Output the (x, y) coordinate of the center of the cell containing the given text.  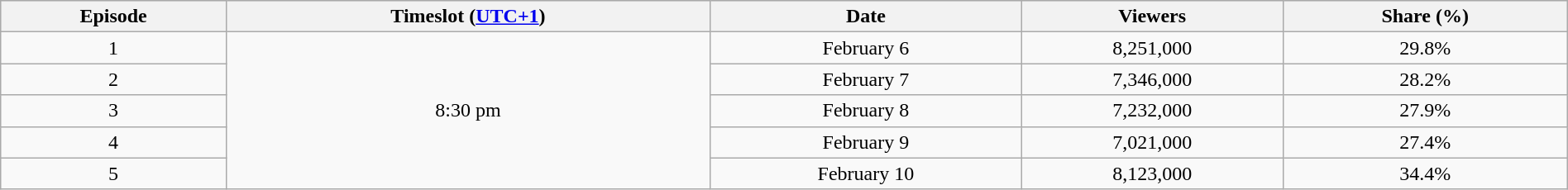
5 (114, 173)
February 6 (865, 48)
7,232,000 (1152, 111)
7,021,000 (1152, 142)
February 10 (865, 173)
27.4% (1425, 142)
27.9% (1425, 111)
8,123,000 (1152, 173)
Share (%) (1425, 17)
2 (114, 79)
29.8% (1425, 48)
8,251,000 (1152, 48)
Viewers (1152, 17)
February 8 (865, 111)
8:30 pm (468, 111)
34.4% (1425, 173)
Timeslot (UTC+1) (468, 17)
February 7 (865, 79)
4 (114, 142)
Episode (114, 17)
7,346,000 (1152, 79)
3 (114, 111)
Date (865, 17)
1 (114, 48)
February 9 (865, 142)
28.2% (1425, 79)
